Scan for the cell matching the given text and deliver its [X, Y] coordinate at center. 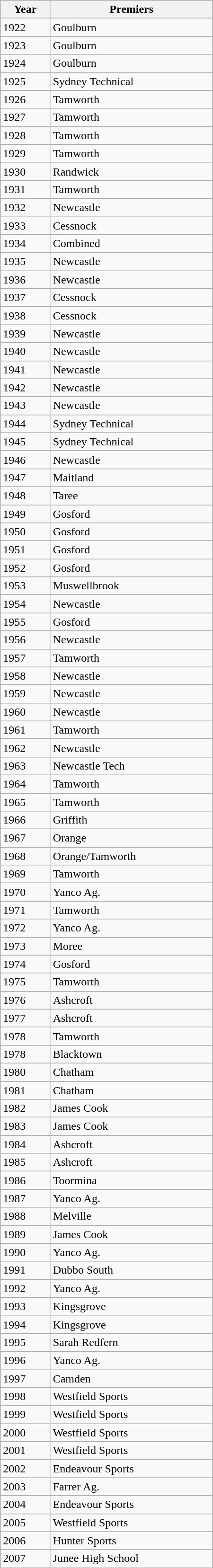
Blacktown [132, 1054]
1992 [26, 1288]
1922 [26, 27]
1977 [26, 1018]
1986 [26, 1180]
1994 [26, 1324]
1928 [26, 135]
1956 [26, 640]
Premiers [132, 9]
2006 [26, 1541]
1999 [26, 1415]
1958 [26, 676]
1931 [26, 189]
1981 [26, 1090]
1943 [26, 406]
Farrer Ag. [132, 1487]
1984 [26, 1144]
1993 [26, 1306]
1933 [26, 226]
1937 [26, 298]
1964 [26, 784]
Junee High School [132, 1559]
1971 [26, 910]
2002 [26, 1469]
1972 [26, 928]
1930 [26, 171]
2005 [26, 1523]
1955 [26, 622]
1989 [26, 1234]
1953 [26, 586]
1948 [26, 496]
1923 [26, 45]
2001 [26, 1451]
Hunter Sports [132, 1541]
1988 [26, 1216]
1938 [26, 316]
1945 [26, 442]
1952 [26, 568]
2007 [26, 1559]
1926 [26, 99]
1968 [26, 856]
1940 [26, 352]
1942 [26, 388]
Griffith [132, 820]
1951 [26, 550]
2000 [26, 1433]
1941 [26, 370]
1970 [26, 892]
1991 [26, 1270]
1927 [26, 117]
Year [26, 9]
2003 [26, 1487]
1946 [26, 460]
1969 [26, 874]
1924 [26, 63]
1975 [26, 982]
1996 [26, 1360]
1987 [26, 1198]
1932 [26, 207]
1997 [26, 1379]
1961 [26, 730]
1976 [26, 1000]
1947 [26, 478]
1962 [26, 748]
1967 [26, 838]
1929 [26, 153]
1954 [26, 604]
1973 [26, 946]
1959 [26, 694]
1935 [26, 262]
Moree [132, 946]
1957 [26, 658]
1985 [26, 1162]
Newcastle Tech [132, 766]
Taree [132, 496]
Orange/Tamworth [132, 856]
Combined [132, 244]
1939 [26, 334]
1934 [26, 244]
1925 [26, 81]
1950 [26, 532]
1982 [26, 1108]
Randwick [132, 171]
1990 [26, 1252]
2004 [26, 1505]
Melville [132, 1216]
Muswellbrook [132, 586]
1974 [26, 964]
Toormina [132, 1180]
Orange [132, 838]
1980 [26, 1072]
Sarah Redfern [132, 1342]
1949 [26, 514]
1998 [26, 1397]
1963 [26, 766]
Maitland [132, 478]
Camden [132, 1379]
1965 [26, 802]
1936 [26, 280]
1944 [26, 424]
Dubbo South [132, 1270]
1995 [26, 1342]
1966 [26, 820]
1960 [26, 712]
1983 [26, 1126]
